For the text-containing cell, return its midpoint in (x, y) coordinate format. 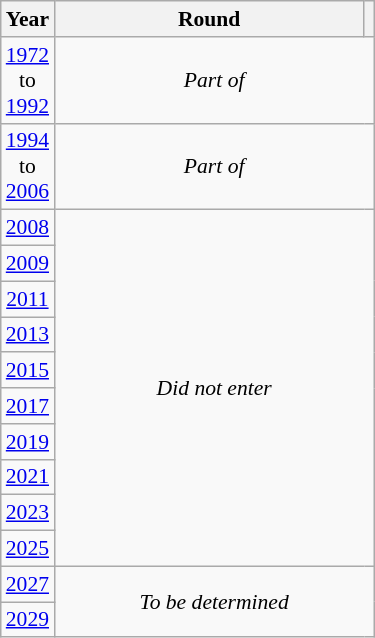
2021 (28, 477)
2009 (28, 264)
2008 (28, 228)
2027 (28, 584)
Year (28, 19)
Round (209, 19)
2025 (28, 549)
2029 (28, 620)
1972to1992 (28, 80)
2023 (28, 513)
2013 (28, 335)
2017 (28, 406)
To be determined (214, 602)
2015 (28, 371)
2011 (28, 299)
1994to2006 (28, 166)
Did not enter (214, 388)
2019 (28, 442)
